Extract the [x, y] coordinate from the center of the cell holding the provided text.  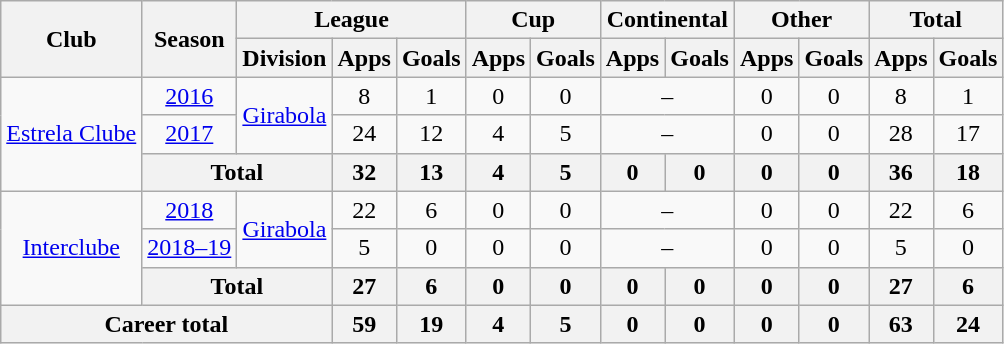
12 [431, 134]
Interclube [72, 248]
Division [284, 58]
Other [801, 20]
2018 [190, 210]
32 [364, 172]
18 [968, 172]
Cup [533, 20]
28 [901, 134]
League [352, 20]
Estrela Clube [72, 134]
36 [901, 172]
19 [431, 324]
2018–19 [190, 248]
13 [431, 172]
2016 [190, 96]
Career total [166, 324]
Season [190, 39]
2017 [190, 134]
63 [901, 324]
Continental [667, 20]
Club [72, 39]
17 [968, 134]
59 [364, 324]
